For the text-containing cell, return its midpoint in [x, y] coordinate format. 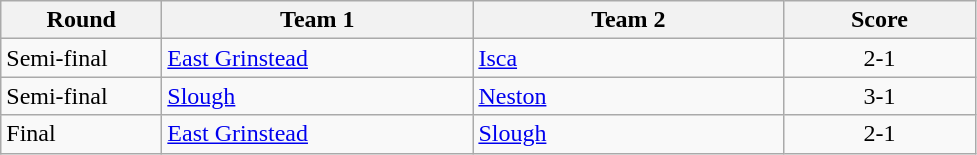
Final [82, 134]
3-1 [880, 96]
Isca [628, 58]
Team 1 [318, 20]
Round [82, 20]
Team 2 [628, 20]
Score [880, 20]
Neston [628, 96]
